Extract the [x, y] coordinate from the center of the cell holding the provided text.  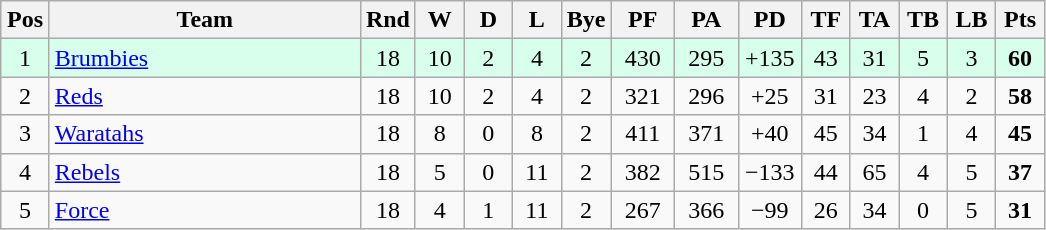
Force [204, 210]
−133 [770, 172]
60 [1020, 58]
Waratahs [204, 134]
295 [706, 58]
23 [874, 96]
PD [770, 20]
382 [643, 172]
D [488, 20]
+25 [770, 96]
L [538, 20]
PF [643, 20]
296 [706, 96]
44 [826, 172]
Pos [26, 20]
Rebels [204, 172]
Bye [586, 20]
Rnd [388, 20]
Pts [1020, 20]
43 [826, 58]
366 [706, 210]
267 [643, 210]
LB [972, 20]
58 [1020, 96]
W [440, 20]
Team [204, 20]
Brumbies [204, 58]
TF [826, 20]
65 [874, 172]
−99 [770, 210]
+40 [770, 134]
TB [924, 20]
PA [706, 20]
37 [1020, 172]
411 [643, 134]
515 [706, 172]
TA [874, 20]
Reds [204, 96]
371 [706, 134]
321 [643, 96]
430 [643, 58]
+135 [770, 58]
26 [826, 210]
